Scan for the cell matching the given text and deliver its (x, y) coordinate at center. 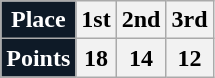
12 (190, 58)
18 (96, 58)
Points (38, 58)
Place (38, 20)
1st (96, 20)
3rd (190, 20)
14 (141, 58)
2nd (141, 20)
